Return [x, y] of the center of cell containing provided text 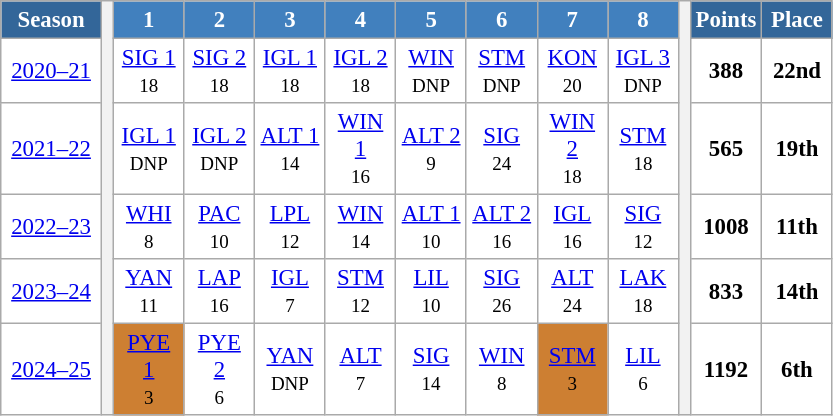
PYE 26 [220, 370]
LPL12 [290, 228]
2023–24 [52, 292]
IGL16 [572, 228]
YAN11 [148, 292]
STM12 [360, 292]
STM3 [572, 370]
8 [644, 20]
Season [52, 20]
SIG14 [432, 370]
7 [572, 20]
6 [502, 20]
IGL 1DNP [148, 149]
ALT 110 [432, 228]
833 [726, 292]
22nd [798, 72]
1008 [726, 228]
PYE 13 [148, 370]
STM18 [644, 149]
ALT 29 [432, 149]
YANDNP [290, 370]
1192 [726, 370]
IGL 3DNP [644, 72]
2020–21 [52, 72]
388 [726, 72]
LAK18 [644, 292]
19th [798, 149]
WHI8 [148, 228]
4 [360, 20]
SIG24 [502, 149]
2 [220, 20]
ALT 114 [290, 149]
WIN8 [502, 370]
WIN14 [360, 228]
ALT7 [360, 370]
ALT 216 [502, 228]
STMDNP [502, 72]
2021–22 [52, 149]
ALT24 [572, 292]
IGL 118 [290, 72]
SIG26 [502, 292]
LIL6 [644, 370]
PAC10 [220, 228]
11th [798, 228]
IGL7 [290, 292]
Points [726, 20]
WINDNP [432, 72]
WIN 218 [572, 149]
3 [290, 20]
14th [798, 292]
SIG 218 [220, 72]
LAP16 [220, 292]
SIG 118 [148, 72]
2024–25 [52, 370]
KON20 [572, 72]
Place [798, 20]
IGL 2DNP [220, 149]
565 [726, 149]
SIG12 [644, 228]
IGL 218 [360, 72]
LIL10 [432, 292]
WIN 116 [360, 149]
6th [798, 370]
1 [148, 20]
5 [432, 20]
2022–23 [52, 228]
